Find where the given text appears and provide that cell's center as [x, y] coordinate. 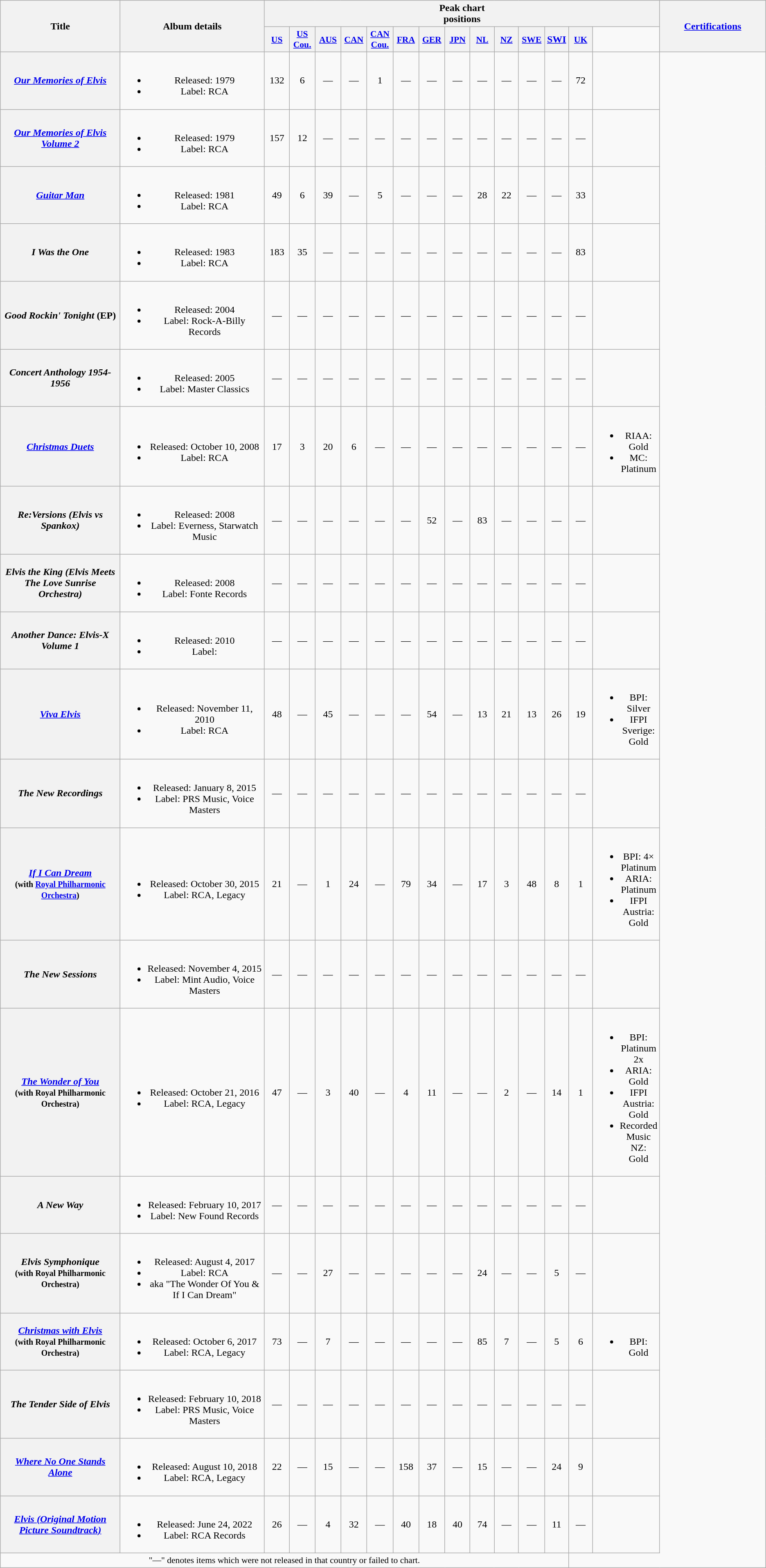
Elvis the King (Elvis Meets The Love Sunrise Orchestra) [61, 583]
Released: October 6, 2017Label: RCA, Legacy [192, 1341]
JPN [457, 39]
US [277, 39]
Album details [192, 26]
I Was the One [61, 252]
33 [581, 195]
52 [432, 520]
NL [482, 39]
2 [507, 1092]
19 [581, 714]
Re:Versions (Elvis vs Spankox) [61, 520]
72 [581, 81]
NZ [507, 39]
Elvis (Original Motion Picture Soundtrack) [61, 1524]
85 [482, 1341]
34 [432, 884]
Released: 2008Label: Fonte Records [192, 583]
The New Recordings [61, 793]
132 [277, 81]
FRA [406, 39]
Released: 2005Label: Master Classics [192, 378]
Released: June 24, 2022Label: RCA Records [192, 1524]
RIAA: GoldMC: Platinum [626, 446]
Our Memories of Elvis [61, 81]
Elvis Symphonique(with Royal Philharmonic Orchestra) [61, 1273]
Released: 2008Label: Everness, Starwatch Music [192, 520]
AUS [328, 39]
Released: October 10, 2008Label: RCA [192, 446]
45 [328, 714]
54 [432, 714]
49 [277, 195]
The Tender Side of Elvis [61, 1404]
Good Rockin' Tonight (EP) [61, 315]
Guitar Man [61, 195]
27 [328, 1273]
Viva Elvis [61, 714]
Christmas Duets [61, 446]
Title [61, 26]
Released: November 11, 2010Label: RCA [192, 714]
BPI: 4× PlatinumARIA: PlatinumIFPI Austria: Gold [626, 884]
If I Can Dream(with Royal Philharmonic Orchestra) [61, 884]
12 [302, 138]
18 [432, 1524]
Released: 2010Label: [192, 640]
Peak chartpositions [462, 14]
Released: 1983Label: RCA [192, 252]
UK [581, 39]
39 [328, 195]
Where No One Stands Alone [61, 1467]
CAN [354, 39]
Released: August 10, 2018Label: RCA, Legacy [192, 1467]
SWE [532, 39]
20 [328, 446]
Released: 1981Label: RCA [192, 195]
SWI [556, 39]
158 [406, 1467]
The New Sessions [61, 974]
BPI: Gold [626, 1341]
47 [277, 1092]
Released: November 4, 2015Label: Mint Audio, Voice Masters [192, 974]
79 [406, 884]
Certifications [713, 26]
The Wonder of You(with Royal Philharmonic Orchestra) [61, 1092]
14 [556, 1092]
Released: August 4, 2017Label: RCAaka "The Wonder Of You & If I Can Dream" [192, 1273]
Another Dance: Elvis-X Volume 1 [61, 640]
A New Way [61, 1205]
183 [277, 252]
Released: October 30, 2015Label: RCA, Legacy [192, 884]
28 [482, 195]
Christmas with Elvis(with Royal Philharmonic Orchestra) [61, 1341]
32 [354, 1524]
Released: October 21, 2016Label: RCA, Legacy [192, 1092]
8 [556, 884]
GER [432, 39]
BPI: SilverIFPI Sverige: Gold [626, 714]
Released: 2004Label: Rock-A-Billy Records [192, 315]
37 [432, 1467]
Released: February 10, 2018Label: PRS Music, Voice Masters [192, 1404]
9 [581, 1467]
74 [482, 1524]
USCou. [302, 39]
CANCou. [380, 39]
Released: January 8, 2015Label: PRS Music, Voice Masters [192, 793]
Our Memories of Elvis Volume 2 [61, 138]
Released: February 10, 2017Label: New Found Records [192, 1205]
35 [302, 252]
157 [277, 138]
"—" denotes items which were not released in that country or failed to chart. [284, 1560]
73 [277, 1341]
BPI: Platinum 2xARIA: GoldIFPI Austria: GoldRecorded Music NZ: Gold [626, 1092]
Concert Anthology 1954-1956 [61, 378]
